Locate the cell with the specified text and output its (x, y) center coordinate. 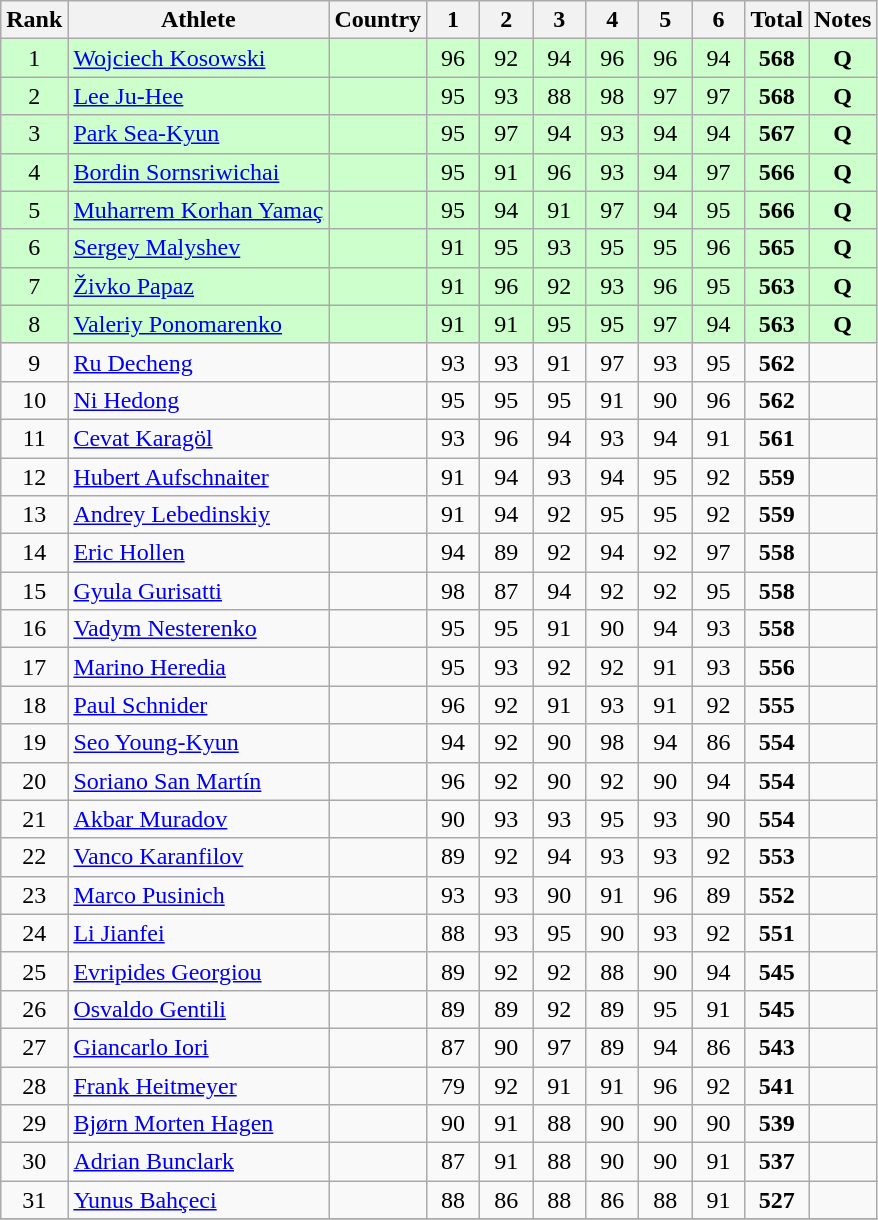
18 (34, 705)
Total (777, 20)
Paul Schnider (198, 705)
Sergey Malyshev (198, 248)
539 (777, 1124)
551 (777, 933)
9 (34, 362)
Hubert Aufschnaiter (198, 477)
541 (777, 1085)
Soriano San Martín (198, 781)
Adrian Bunclark (198, 1162)
Ni Hedong (198, 400)
29 (34, 1124)
Bjørn Morten Hagen (198, 1124)
537 (777, 1162)
Marino Heredia (198, 667)
Valeriy Ponomarenko (198, 324)
12 (34, 477)
Notes (842, 20)
Frank Heitmeyer (198, 1085)
24 (34, 933)
Yunus Bahçeci (198, 1200)
Marco Pusinich (198, 895)
561 (777, 438)
555 (777, 705)
565 (777, 248)
20 (34, 781)
30 (34, 1162)
13 (34, 515)
527 (777, 1200)
Seo Young-Kyun (198, 743)
79 (454, 1085)
27 (34, 1047)
Osvaldo Gentili (198, 1009)
23 (34, 895)
8 (34, 324)
Živko Papaz (198, 286)
567 (777, 134)
Vadym Nesterenko (198, 629)
28 (34, 1085)
Athlete (198, 20)
Gyula Gurisatti (198, 591)
11 (34, 438)
553 (777, 857)
14 (34, 553)
Giancarlo Iori (198, 1047)
Cevat Karagöl (198, 438)
Muharrem Korhan Yamaç (198, 210)
7 (34, 286)
10 (34, 400)
543 (777, 1047)
Park Sea-Kyun (198, 134)
Country (378, 20)
Eric Hollen (198, 553)
Akbar Muradov (198, 819)
Bordin Sornsriwichai (198, 172)
19 (34, 743)
31 (34, 1200)
Rank (34, 20)
15 (34, 591)
21 (34, 819)
26 (34, 1009)
Wojciech Kosowski (198, 58)
25 (34, 971)
Andrey Lebedinskiy (198, 515)
Ru Decheng (198, 362)
552 (777, 895)
Vanco Karanfilov (198, 857)
556 (777, 667)
16 (34, 629)
22 (34, 857)
17 (34, 667)
Li Jianfei (198, 933)
Lee Ju-Hee (198, 96)
Evripides Georgiou (198, 971)
